Return the (x, y) coordinate for the center point of the cell that contains the specified text.  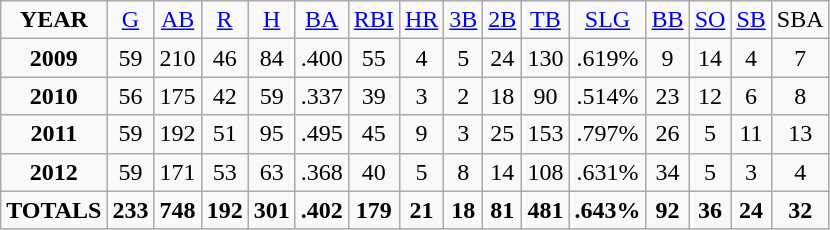
23 (668, 96)
12 (710, 96)
36 (710, 210)
.368 (322, 172)
56 (130, 96)
7 (800, 58)
21 (421, 210)
81 (502, 210)
45 (374, 134)
.631% (608, 172)
.619% (608, 58)
G (130, 20)
130 (546, 58)
.495 (322, 134)
301 (272, 210)
RBI (374, 20)
481 (546, 210)
25 (502, 134)
42 (224, 96)
90 (546, 96)
2011 (54, 134)
210 (178, 58)
26 (668, 134)
AB (178, 20)
2009 (54, 58)
40 (374, 172)
46 (224, 58)
55 (374, 58)
YEAR (54, 20)
TB (546, 20)
84 (272, 58)
TOTALS (54, 210)
95 (272, 134)
2 (464, 96)
13 (800, 134)
2010 (54, 96)
108 (546, 172)
2012 (54, 172)
34 (668, 172)
2B (502, 20)
233 (130, 210)
R (224, 20)
.514% (608, 96)
H (272, 20)
175 (178, 96)
171 (178, 172)
SB (751, 20)
.400 (322, 58)
SLG (608, 20)
BB (668, 20)
.402 (322, 210)
51 (224, 134)
92 (668, 210)
.643% (608, 210)
SBA (800, 20)
6 (751, 96)
.337 (322, 96)
153 (546, 134)
HR (421, 20)
.797% (608, 134)
53 (224, 172)
179 (374, 210)
11 (751, 134)
BA (322, 20)
32 (800, 210)
39 (374, 96)
3B (464, 20)
748 (178, 210)
SO (710, 20)
63 (272, 172)
